Find where the given text appears and provide that cell's center as [x, y] coordinate. 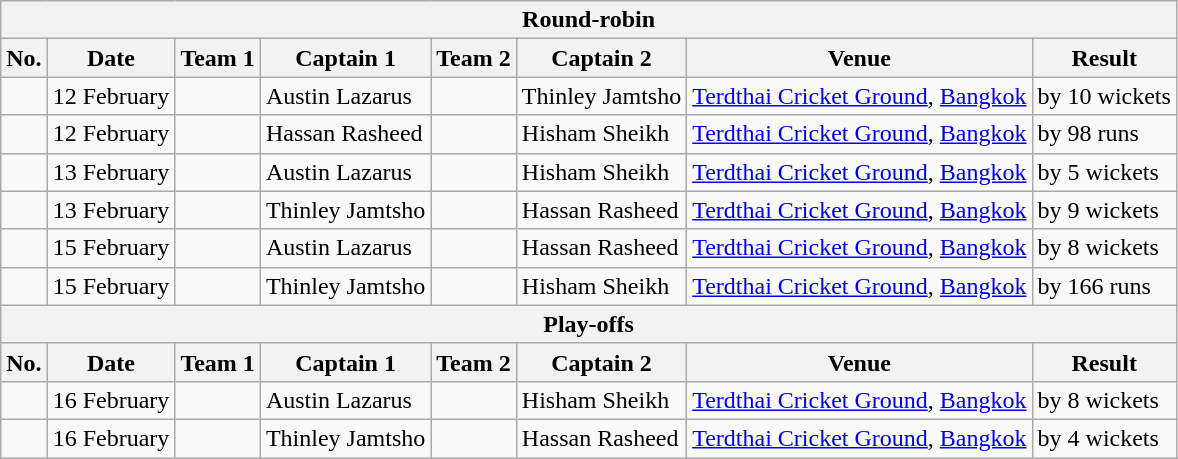
by 166 runs [1104, 286]
by 98 runs [1104, 134]
by 9 wickets [1104, 210]
by 5 wickets [1104, 172]
by 4 wickets [1104, 438]
Round-robin [589, 20]
Play-offs [589, 324]
by 10 wickets [1104, 96]
